Extract the (x, y) coordinate from the center of the cell holding the provided text.  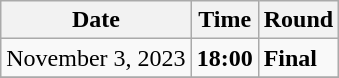
Date (96, 20)
18:00 (224, 58)
Final (298, 58)
Round (298, 20)
November 3, 2023 (96, 58)
Time (224, 20)
